Determine the (X, Y) coordinate at the center of the cell enclosing the given text.  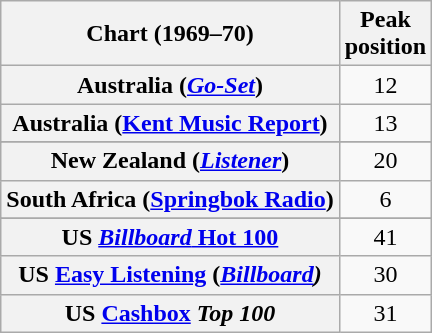
Chart (1969–70) (170, 34)
Australia (Go-Set) (170, 85)
New Zealand (Listener) (170, 161)
30 (385, 275)
South Africa (Springbok Radio) (170, 199)
13 (385, 123)
US Easy Listening (Billboard) (170, 275)
US Cashbox Top 100 (170, 313)
Australia (Kent Music Report) (170, 123)
31 (385, 313)
20 (385, 161)
6 (385, 199)
Peakposition (385, 34)
12 (385, 85)
US Billboard Hot 100 (170, 237)
41 (385, 237)
